Search for the cell housing the specified text and yield its [X, Y] center coordinate. 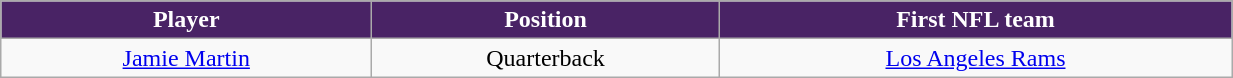
Player [186, 20]
Jamie Martin [186, 58]
First NFL team [975, 20]
Quarterback [546, 58]
Los Angeles Rams [975, 58]
Position [546, 20]
